Capture the cell that displays the provided text and extract its (x, y) central coordinate. 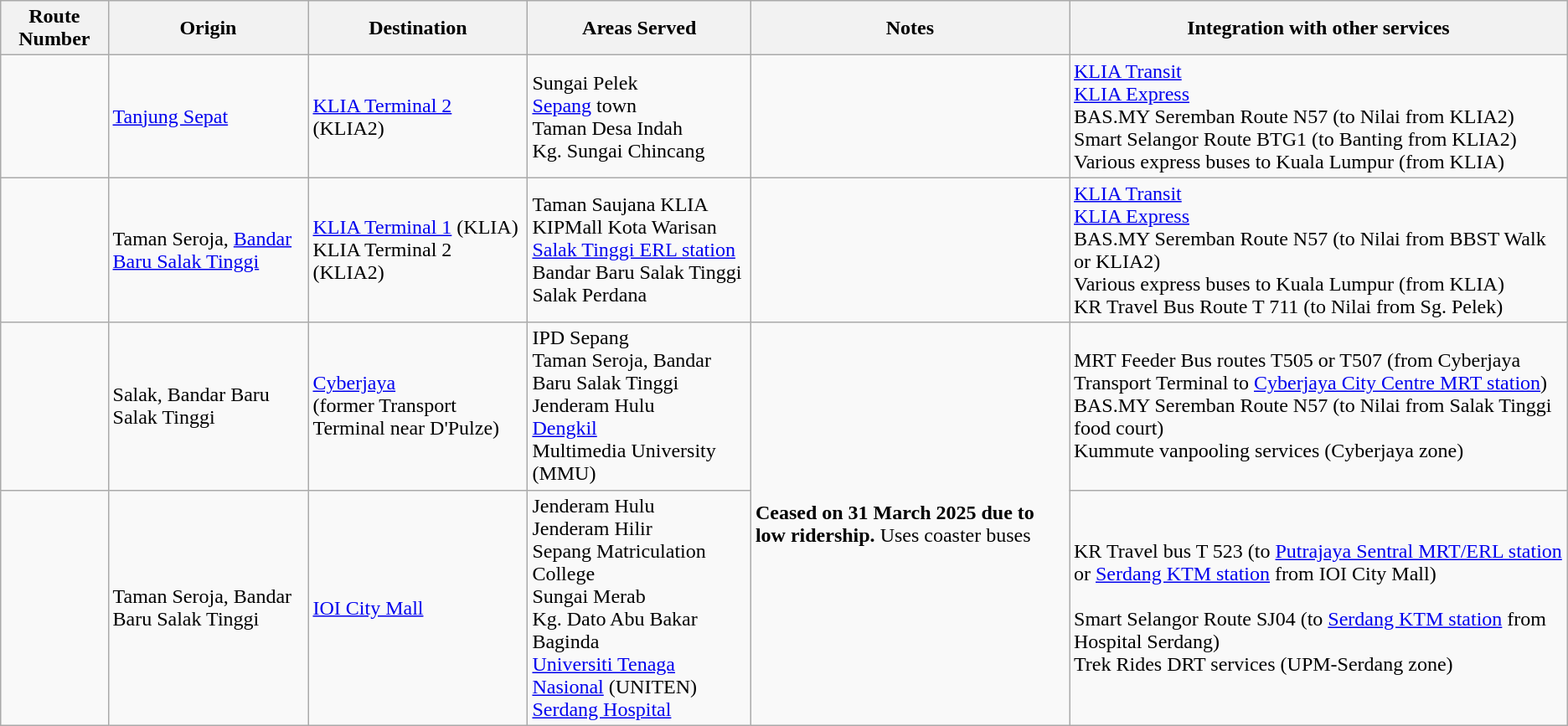
Jenderam HuluJenderam HilirSepang Matriculation CollegeSungai MerabKg. Dato Abu Bakar BagindaUniversiti Tenaga Nasional (UNITEN)Serdang Hospital (640, 608)
Origin (208, 28)
IPD SepangTaman Seroja, Bandar Baru Salak TinggiJenderam HuluDengkilMultimedia University (MMU) (640, 406)
Integration with other services (1318, 28)
Sungai PelekSepang townTaman Desa IndahKg. Sungai Chincang (640, 116)
Taman Saujana KLIAKIPMall Kota Warisan Salak Tinggi ERL stationBandar Baru Salak TinggiSalak Perdana (640, 250)
Salak, Bandar Baru Salak Tinggi (208, 406)
Destination (418, 28)
Notes (910, 28)
Tanjung Sepat (208, 116)
Cyberjaya (former Transport Terminal near D'Pulze) (418, 406)
Ceased on 31 March 2025 due to low ridership. Uses coaster buses (910, 524)
IOI City Mall (418, 608)
Areas Served (640, 28)
KLIA Terminal 1 (KLIA)KLIA Terminal 2 (KLIA2) (418, 250)
Route Number (54, 28)
KLIA Terminal 2 (KLIA2) (418, 116)
